From the cell containing the given text, extract its center point as (x, y) coordinate. 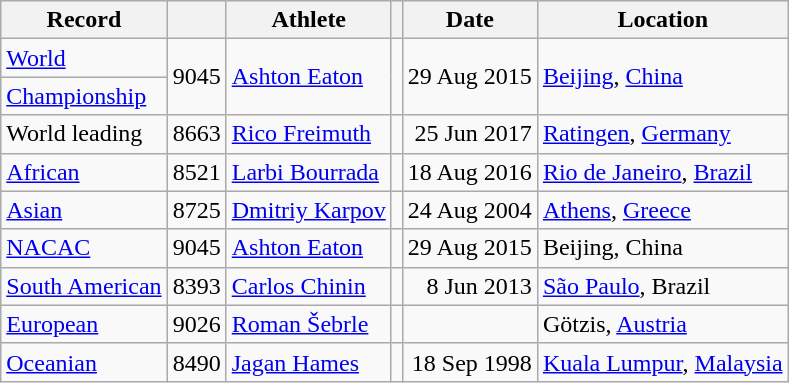
Record (84, 20)
Dmitriy Karpov (308, 210)
Location (662, 20)
South American (84, 286)
Asian (84, 210)
9026 (196, 324)
8 Jun 2013 (470, 286)
World (84, 58)
Athens, Greece (662, 210)
European (84, 324)
Ratingen, Germany (662, 134)
Championship (84, 96)
8490 (196, 362)
Götzis, Austria (662, 324)
8521 (196, 172)
Rico Freimuth (308, 134)
Date (470, 20)
Kuala Lumpur, Malaysia (662, 362)
8663 (196, 134)
18 Aug 2016 (470, 172)
Roman Šebrle (308, 324)
NACAC (84, 248)
Oceanian (84, 362)
Rio de Janeiro, Brazil (662, 172)
São Paulo, Brazil (662, 286)
25 Jun 2017 (470, 134)
24 Aug 2004 (470, 210)
African (84, 172)
Jagan Hames (308, 362)
Athlete (308, 20)
Larbi Bourrada (308, 172)
18 Sep 1998 (470, 362)
8393 (196, 286)
Carlos Chinin (308, 286)
World leading (84, 134)
8725 (196, 210)
